Pinpoint the cell where the given text exists, returning its [X, Y] midpoint coordinate. 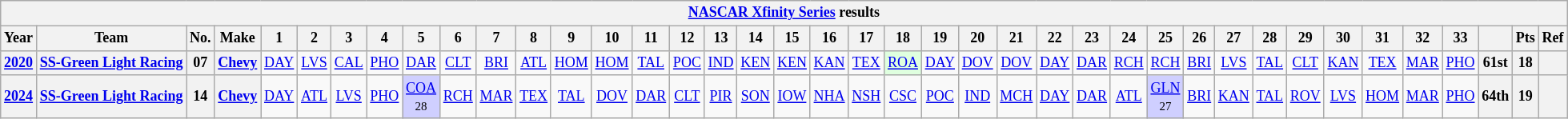
4 [384, 38]
30 [1343, 38]
64th [1495, 97]
1 [279, 38]
ROA [903, 62]
24 [1129, 38]
61st [1495, 62]
9 [571, 38]
29 [1305, 38]
11 [652, 38]
27 [1234, 38]
GLN27 [1165, 97]
No. [200, 38]
20 [977, 38]
2 [315, 38]
MCH [1017, 97]
SON [756, 97]
7 [496, 38]
22 [1055, 38]
ROV [1305, 97]
12 [688, 38]
2024 [19, 97]
33 [1460, 38]
25 [1165, 38]
21 [1017, 38]
16 [829, 38]
10 [612, 38]
15 [792, 38]
2020 [19, 62]
07 [200, 62]
CSC [903, 97]
COA28 [421, 97]
32 [1422, 38]
6 [458, 38]
Team [110, 38]
3 [349, 38]
23 [1092, 38]
Make [238, 38]
IOW [792, 97]
Pts [1526, 38]
NSH [866, 97]
NASCAR Xfinity Series results [784, 13]
CAL [349, 62]
NHA [829, 97]
28 [1269, 38]
5 [421, 38]
8 [534, 38]
26 [1199, 38]
31 [1383, 38]
PIR [720, 97]
Ref [1553, 38]
17 [866, 38]
Year [19, 38]
13 [720, 38]
